From the cell containing the given text, extract its center point as [X, Y] coordinate. 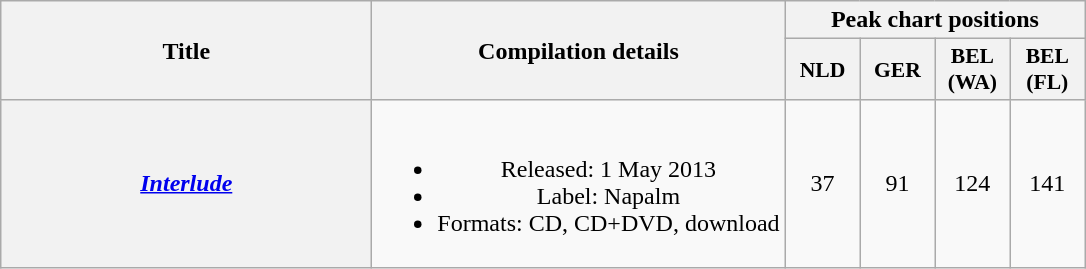
91 [898, 184]
Compilation details [578, 50]
Interlude [186, 184]
Title [186, 50]
BEL (FL) [1048, 70]
Released: 1 May 2013Label: NapalmFormats: CD, CD+DVD, download [578, 184]
141 [1048, 184]
BEL (WA) [972, 70]
37 [822, 184]
NLD [822, 70]
Peak chart positions [935, 20]
124 [972, 184]
GER [898, 70]
